Locate the cell with the specified text and output its (X, Y) center coordinate. 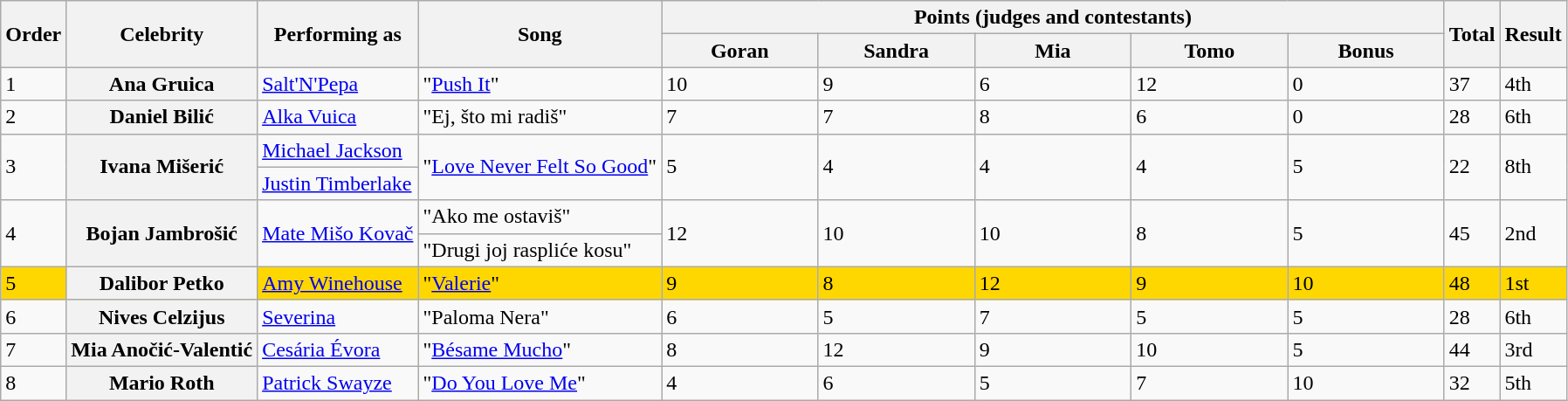
3 (33, 167)
"Paloma Nera" (540, 316)
5th (1533, 383)
Alka Vuica (338, 117)
"Bésame Mucho" (540, 349)
Total (1472, 34)
3rd (1533, 349)
Mate Mišo Kovač (338, 233)
"Ako me ostaviš" (540, 217)
Mario Roth (162, 383)
Amy Winehouse (338, 283)
Bojan Jambrošić (162, 233)
Bonus (1365, 51)
37 (1472, 84)
8th (1533, 167)
Goran (740, 51)
32 (1472, 383)
"Love Never Felt So Good" (540, 167)
Sandra (896, 51)
Ana Gruica (162, 84)
48 (1472, 283)
"Do You Love Me" (540, 383)
"Push It" (540, 84)
45 (1472, 233)
"Ej, što mi radiš" (540, 117)
Severina (338, 316)
Salt'N'Pepa (338, 84)
Tomo (1210, 51)
"Drugi joj raspliće kosu" (540, 250)
Michael Jackson (338, 150)
1 (33, 84)
Song (540, 34)
Order (33, 34)
Daniel Bilić (162, 117)
44 (1472, 349)
Celebrity (162, 34)
Mia (1053, 51)
Performing as (338, 34)
Dalibor Petko (162, 283)
4th (1533, 84)
2 (33, 117)
1st (1533, 283)
Points (judges and contestants) (1053, 17)
Justin Timberlake (338, 183)
Cesária Évora (338, 349)
"Valerie" (540, 283)
Nives Celzijus (162, 316)
2nd (1533, 233)
Mia Anočić-Valentić (162, 349)
Result (1533, 34)
22 (1472, 167)
Patrick Swayze (338, 383)
Ivana Mišerić (162, 167)
